From the cell containing the given text, extract its center point as (X, Y) coordinate. 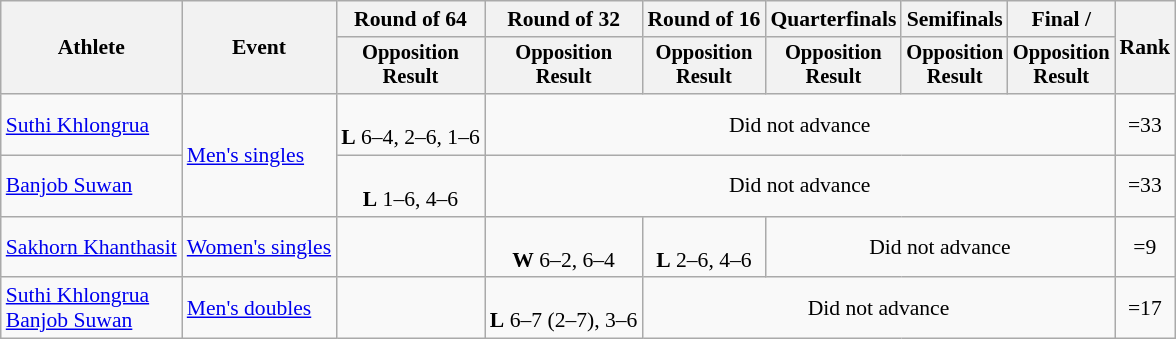
L 6–7 (2–7), 3–6 (564, 308)
Suthi Khlongrua (92, 124)
Men's doubles (259, 308)
L 6–4, 2–6, 1–6 (410, 124)
Round of 32 (564, 19)
Men's singles (259, 155)
Round of 64 (410, 19)
Sakhorn Khanthasit (92, 248)
Round of 16 (704, 19)
Final / (1062, 19)
=9 (1146, 248)
Event (259, 48)
=17 (1146, 308)
W 6–2, 6–4 (564, 248)
Women's singles (259, 248)
Semifinals (954, 19)
L 1–6, 4–6 (410, 186)
Quarterfinals (833, 19)
Rank (1146, 48)
Suthi KhlongruaBanjob Suwan (92, 308)
Banjob Suwan (92, 186)
Athlete (92, 48)
L 2–6, 4–6 (704, 248)
